For the text-containing cell, return its midpoint in [X, Y] coordinate format. 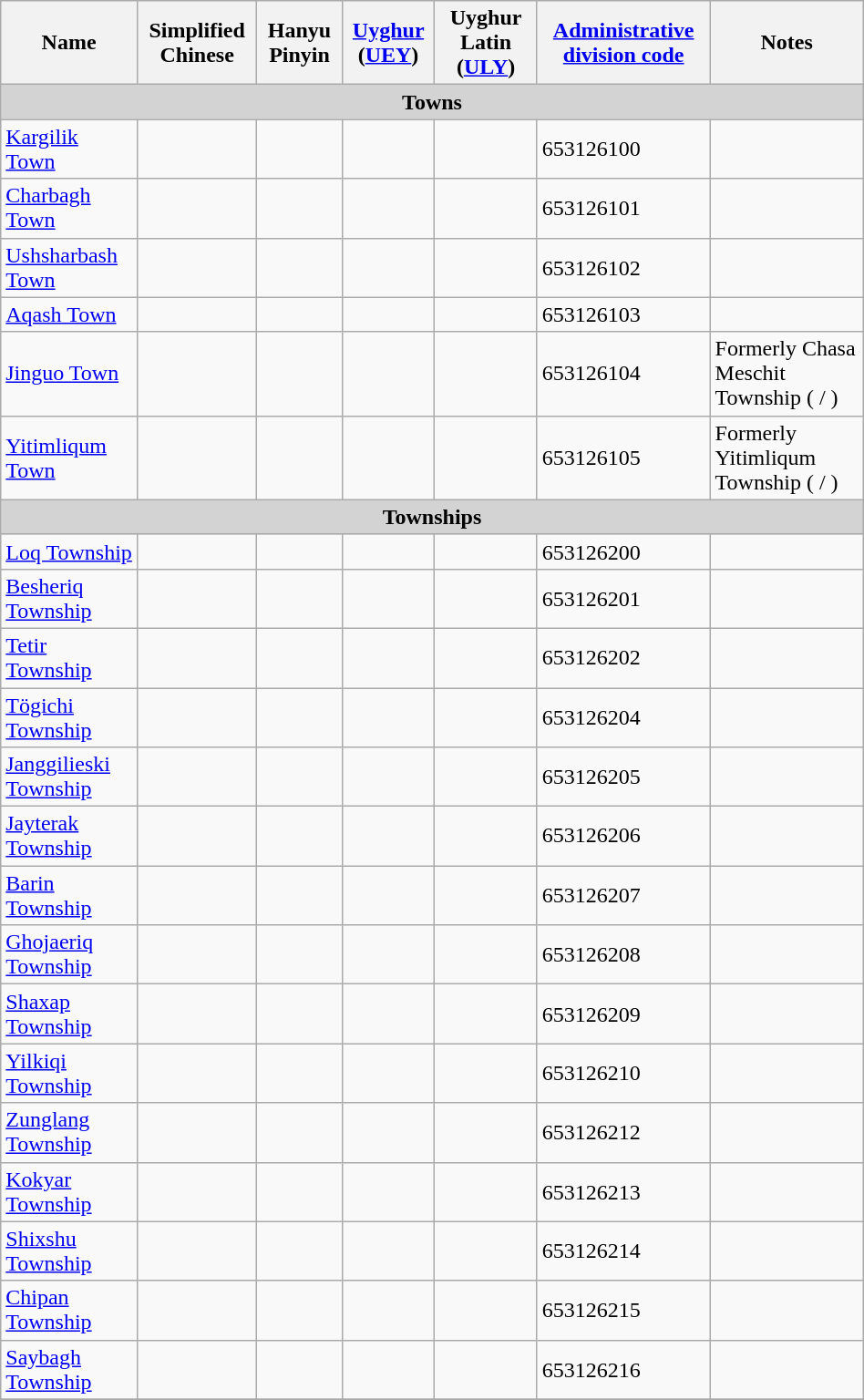
653126210 [623, 1074]
653126202 [623, 658]
653126214 [623, 1251]
653126206 [623, 837]
Charbagh Town [69, 208]
Janggilieski Township [69, 777]
Barin Township [69, 895]
Notes [787, 43]
653126100 [623, 149]
Name [69, 43]
Saybagh Township [69, 1369]
Yilkiqi Township [69, 1074]
653126101 [623, 208]
Jinguo Town [69, 374]
653126104 [623, 374]
653126207 [623, 895]
Tögichi Township [69, 716]
653126209 [623, 1014]
Aqash Town [69, 314]
Ghojaeriq Township [69, 955]
653126204 [623, 716]
Shaxap Township [69, 1014]
653126215 [623, 1311]
653126216 [623, 1369]
Towns [432, 102]
Hanyu Pinyin [299, 43]
653126200 [623, 551]
Kargilik Town [69, 149]
Uyghur Latin (ULY) [486, 43]
Jayterak Township [69, 837]
Formerly Chasa Meschit Township ( / ) [787, 374]
Formerly Yitimliqum Township ( / ) [787, 458]
653126205 [623, 777]
Townships [432, 517]
Chipan Township [69, 1311]
653126103 [623, 314]
Simplified Chinese [197, 43]
653126213 [623, 1192]
Ushsharbash Town [69, 268]
Shixshu Township [69, 1251]
Loq Township [69, 551]
Uyghur (UEY) [388, 43]
653126105 [623, 458]
Besheriq Township [69, 598]
Yitimliqum Town [69, 458]
653126212 [623, 1132]
653126208 [623, 955]
653126201 [623, 598]
Tetir Township [69, 658]
Kokyar Township [69, 1192]
Zunglang Township [69, 1132]
Administrative division code [623, 43]
653126102 [623, 268]
